Scan for the cell matching the given text and deliver its [X, Y] coordinate at center. 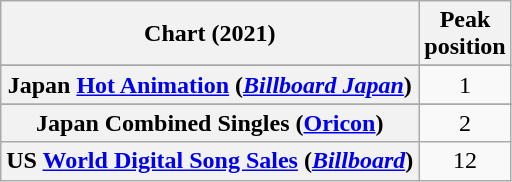
US World Digital Song Sales (Billboard) [210, 161]
Japan Hot Animation (Billboard Japan) [210, 85]
Peakposition [465, 34]
1 [465, 85]
Japan Combined Singles (Oricon) [210, 123]
12 [465, 161]
2 [465, 123]
Chart (2021) [210, 34]
